Pinpoint the cell where the given text exists, returning its (x, y) midpoint coordinate. 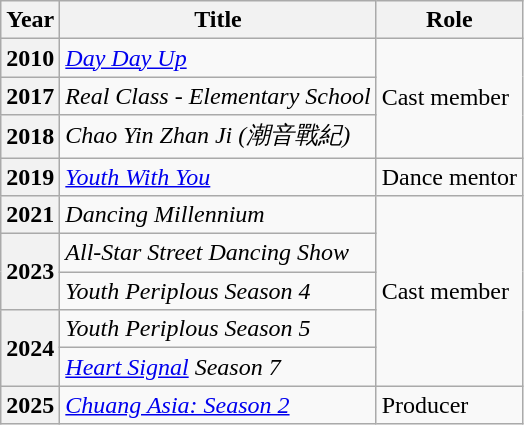
2017 (30, 96)
Chuang Asia: Season 2 (218, 405)
Youth Periplous Season 5 (218, 329)
2019 (30, 177)
Day Day Up (218, 58)
Real Class - Elementary School (218, 96)
Chao Yin Zhan Ji (潮音戰紀) (218, 136)
2024 (30, 348)
Producer (449, 405)
Title (218, 20)
2018 (30, 136)
Dance mentor (449, 177)
Youth Periplous Season 4 (218, 291)
2021 (30, 215)
Year (30, 20)
All-Star Street Dancing Show (218, 253)
2023 (30, 272)
Heart Signal Season 7 (218, 367)
Role (449, 20)
Dancing Millennium (218, 215)
2025 (30, 405)
Youth With You (218, 177)
2010 (30, 58)
